Pinpoint the cell where the given text exists, returning its (x, y) midpoint coordinate. 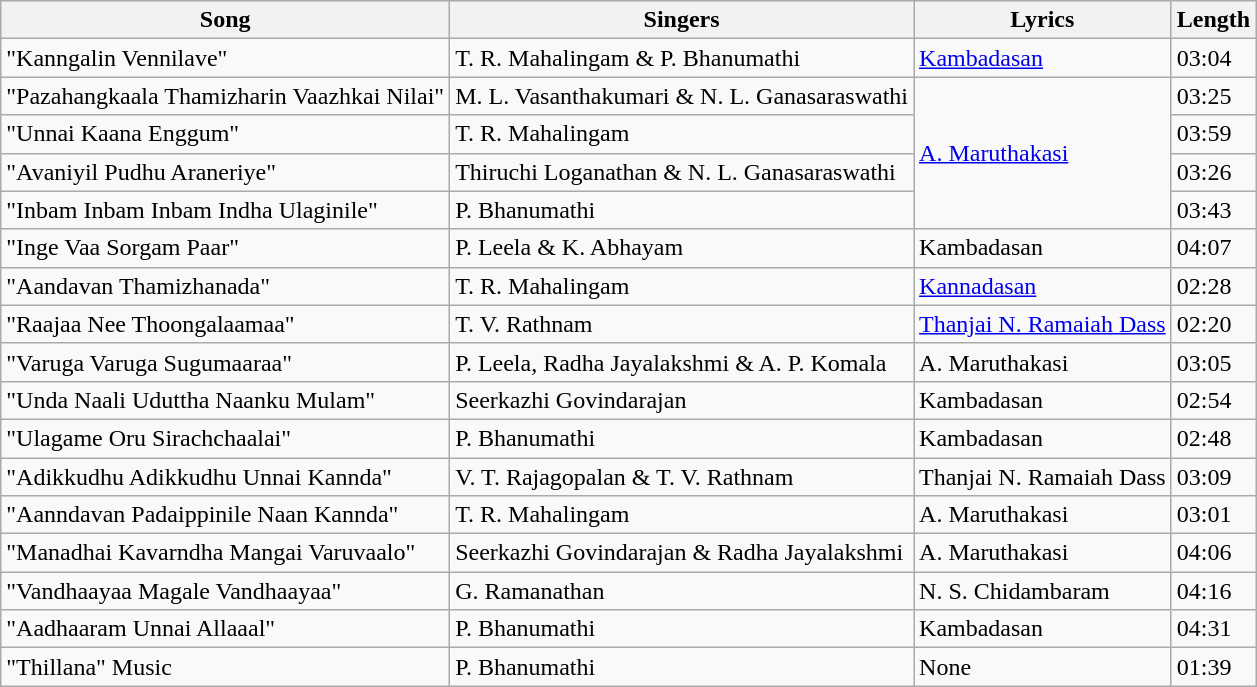
N. S. Chidambaram (1043, 591)
V. T. Rajagopalan & T. V. Rathnam (682, 477)
02:28 (1213, 286)
Kannadasan (1043, 286)
01:39 (1213, 667)
None (1043, 667)
03:04 (1213, 58)
"Aanndavan Padaippinile Naan Kannda" (226, 515)
04:16 (1213, 591)
Seerkazhi Govindarajan & Radha Jayalakshmi (682, 553)
"Inbam Inbam Inbam Indha Ulaginile" (226, 210)
Thiruchi Loganathan & N. L. Ganasaraswathi (682, 172)
03:26 (1213, 172)
"Ulagame Oru Sirachchaalai" (226, 438)
Singers (682, 20)
"Aandavan Thamizhanada" (226, 286)
M. L. Vasanthakumari & N. L. Ganasaraswathi (682, 96)
G. Ramanathan (682, 591)
03:43 (1213, 210)
04:06 (1213, 553)
04:07 (1213, 248)
T. V. Rathnam (682, 324)
T. R. Mahalingam & P. Bhanumathi (682, 58)
03:09 (1213, 477)
03:25 (1213, 96)
"Kanngalin Vennilave" (226, 58)
"Vandhaayaa Magale Vandhaayaa" (226, 591)
"Unda Naali Uduttha Naanku Mulam" (226, 400)
"Thillana" Music (226, 667)
Length (1213, 20)
02:48 (1213, 438)
P. Leela & K. Abhayam (682, 248)
Lyrics (1043, 20)
03:59 (1213, 134)
04:31 (1213, 629)
"Raajaa Nee Thoongalaamaa" (226, 324)
"Inge Vaa Sorgam Paar" (226, 248)
"Pazahangkaala Thamizharin Vaazhkai Nilai" (226, 96)
02:20 (1213, 324)
02:54 (1213, 400)
P. Leela, Radha Jayalakshmi & A. P. Komala (682, 362)
"Unnai Kaana Enggum" (226, 134)
"Varuga Varuga Sugumaaraa" (226, 362)
03:01 (1213, 515)
03:05 (1213, 362)
"Avaniyil Pudhu Araneriye" (226, 172)
Seerkazhi Govindarajan (682, 400)
"Aadhaaram Unnai Allaaal" (226, 629)
Song (226, 20)
"Adikkudhu Adikkudhu Unnai Kannda" (226, 477)
"Manadhai Kavarndha Mangai Varuvaalo" (226, 553)
